Locate the cell with the specified text and output its [x, y] center coordinate. 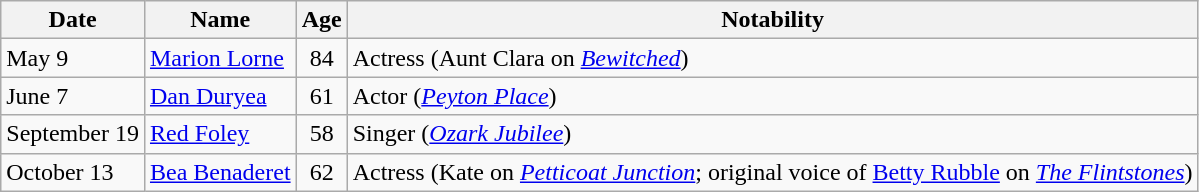
Marion Lorne [220, 58]
Notability [772, 20]
September 19 [73, 134]
Date [73, 20]
Actress (Aunt Clara on Bewitched) [772, 58]
Actress (Kate on Petticoat Junction; original voice of Betty Rubble on The Flintstones) [772, 172]
October 13 [73, 172]
June 7 [73, 96]
May 9 [73, 58]
61 [322, 96]
58 [322, 134]
Actor (Peyton Place) [772, 96]
Name [220, 20]
Red Foley [220, 134]
Age [322, 20]
Singer (Ozark Jubilee) [772, 134]
Bea Benaderet [220, 172]
Dan Duryea [220, 96]
84 [322, 58]
62 [322, 172]
